Scan for the cell matching the given text and deliver its [x, y] coordinate at center. 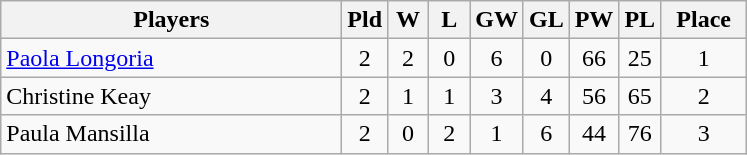
4 [546, 96]
Players [172, 20]
66 [594, 58]
L [450, 20]
56 [594, 96]
GL [546, 20]
GW [497, 20]
Paola Longoria [172, 58]
Paula Mansilla [172, 134]
65 [640, 96]
Pld [365, 20]
W [408, 20]
PL [640, 20]
PW [594, 20]
76 [640, 134]
25 [640, 58]
44 [594, 134]
Christine Keay [172, 96]
Place [704, 20]
